For the text-containing cell, return its midpoint in [X, Y] coordinate format. 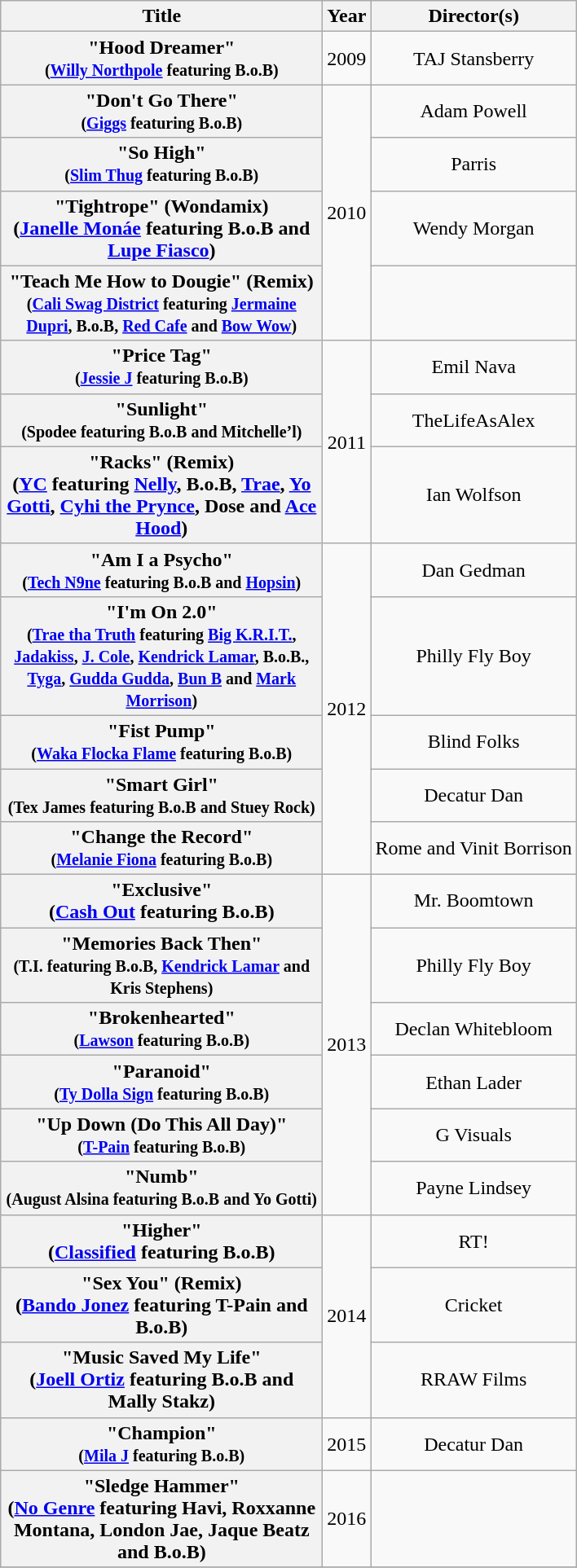
"Sex You" (Remix)(Bando Jonez featuring T-Pain and B.o.B) [161, 1305]
Wendy Morgan [474, 228]
"Paranoid"(Ty Dolla Sign featuring B.o.B) [161, 1082]
TheLifeAsAlex [474, 420]
Parris [474, 165]
"Champion"(Mila J featuring B.o.B) [161, 1443]
Mr. Boomtown [474, 901]
2010 [347, 213]
"Change the Record"(Melanie Fiona featuring B.o.B) [161, 849]
"Am I a Psycho"(Tech N9ne featuring B.o.B and Hopsin) [161, 570]
Dan Gedman [474, 570]
Ian Wolfson [474, 495]
Adam Powell [474, 111]
Rome and Vinit Borrison [474, 849]
RT! [474, 1241]
Director(s) [474, 16]
"Fist Pump"(Waka Flocka Flame featuring B.o.B) [161, 741]
"Up Down (Do This All Day)"(T-Pain featuring B.o.B) [161, 1135]
RRAW Films [474, 1380]
"Memories Back Then"(T.I. featuring B.o.B, Kendrick Lamar and Kris Stephens) [161, 965]
TAJ Stansberry [474, 59]
Declan Whitebloom [474, 1030]
"Exclusive"(Cash Out featuring B.o.B) [161, 901]
2011 [347, 441]
Ethan Lader [474, 1082]
G Visuals [474, 1135]
2013 [347, 1044]
2016 [347, 1518]
"Sledge Hammer" (No Genre featuring Havi, Roxxanne Montana, London Jae, Jaque Beatz and B.o.B) [161, 1518]
"Racks" (Remix)(YC featuring Nelly, B.o.B, Trae, Yo Gotti, Cyhi the Prynce, Dose and Ace Hood) [161, 495]
2012 [347, 709]
Emil Nava [474, 367]
"Smart Girl"(Tex James featuring B.o.B and Stuey Rock) [161, 795]
"Higher"(Classified featuring B.o.B) [161, 1241]
"Price Tag"(Jessie J featuring B.o.B) [161, 367]
"Music Saved My Life"(Joell Ortiz featuring B.o.B and Mally Stakz) [161, 1380]
"Hood Dreamer"(Willy Northpole featuring B.o.B) [161, 59]
"So High"(Slim Thug featuring B.o.B) [161, 165]
Year [347, 16]
Title [161, 16]
"Brokenhearted"(Lawson featuring B.o.B) [161, 1030]
"Sunlight"(Spodee featuring B.o.B and Mitchelle’l) [161, 420]
"Tightrope" (Wondamix)(Janelle Monáe featuring B.o.B and Lupe Fiasco) [161, 228]
Blind Folks [474, 741]
"Numb"(August Alsina featuring B.o.B and Yo Gotti) [161, 1188]
"I'm On 2.0"(Trae tha Truth featuring Big K.R.I.T., Jadakiss, J. Cole, Kendrick Lamar, B.o.B., Tyga, Gudda Gudda, Bun B and Mark Morrison) [161, 656]
Payne Lindsey [474, 1188]
2014 [347, 1316]
Cricket [474, 1305]
2009 [347, 59]
"Teach Me How to Dougie" (Remix)(Cali Swag District featuring Jermaine Dupri, B.o.B, Red Cafe and Bow Wow) [161, 303]
2015 [347, 1443]
"Don't Go There"(Giggs featuring B.o.B) [161, 111]
